Return the (X, Y) coordinate for the center point of the cell that contains the specified text.  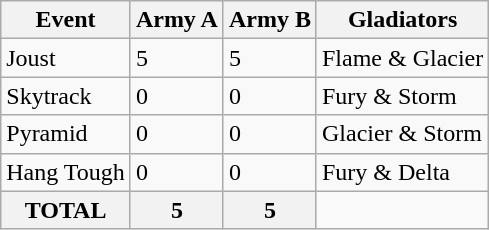
Hang Tough (66, 172)
Fury & Storm (402, 96)
Flame & Glacier (402, 58)
TOTAL (66, 210)
Army A (176, 20)
Skytrack (66, 96)
Glacier & Storm (402, 134)
Fury & Delta (402, 172)
Event (66, 20)
Army B (270, 20)
Joust (66, 58)
Gladiators (402, 20)
Pyramid (66, 134)
